Determine the (x, y) coordinate at the center of the cell enclosing the given text.  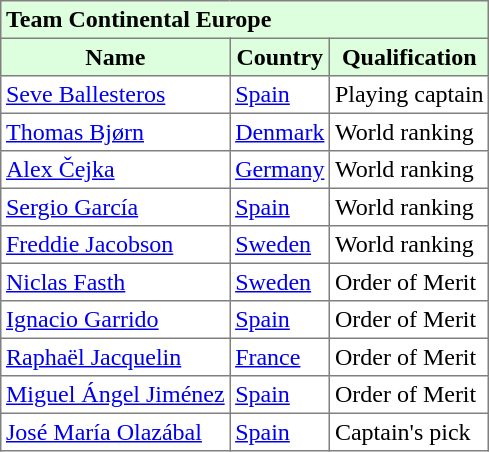
Qualification (410, 57)
Germany (280, 170)
Team Continental Europe (245, 20)
Thomas Bjørn (116, 132)
Raphaël Jacquelin (116, 357)
Freddie Jacobson (116, 245)
Niclas Fasth (116, 282)
France (280, 357)
Playing captain (410, 95)
Denmark (280, 132)
Name (116, 57)
Alex Čejka (116, 170)
Seve Ballesteros (116, 95)
Miguel Ángel Jiménez (116, 395)
Captain's pick (410, 432)
Sergio García (116, 207)
Ignacio Garrido (116, 320)
Country (280, 57)
José María Olazábal (116, 432)
